From the cell containing the given text, extract its center point as (X, Y) coordinate. 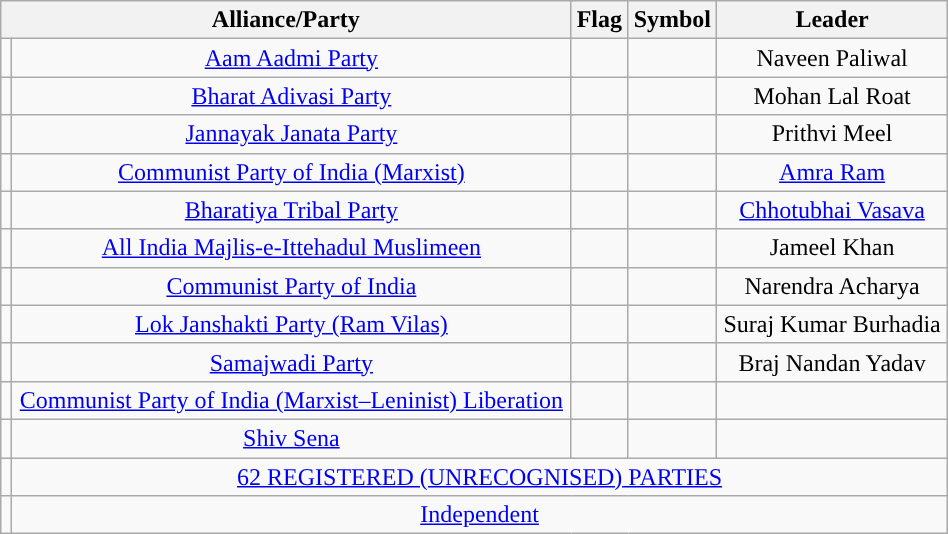
Lok Janshakti Party (Ram Vilas) (292, 324)
Bharat Adivasi Party (292, 96)
Communist Party of India (292, 286)
Naveen Paliwal (832, 58)
62 REGISTERED (UNRECOGNISED) PARTIES (480, 477)
Shiv Sena (292, 438)
Amra Ram (832, 172)
Suraj Kumar Burhadia (832, 324)
Communist Party of India (Marxist–Leninist) Liberation (292, 400)
Bharatiya Tribal Party (292, 210)
Independent (480, 515)
Symbol (672, 20)
Communist Party of India (Marxist) (292, 172)
Alliance/Party (286, 20)
Narendra Acharya (832, 286)
All India Majlis-e-Ittehadul Muslimeen (292, 248)
Flag (600, 20)
Leader (832, 20)
Chhotubhai Vasava (832, 210)
Prithvi Meel (832, 134)
Mohan Lal Roat (832, 96)
Braj Nandan Yadav (832, 362)
Aam Aadmi Party (292, 58)
Jannayak Janata Party (292, 134)
Jameel Khan (832, 248)
Samajwadi Party (292, 362)
